From the cell containing the given text, extract its center point as [x, y] coordinate. 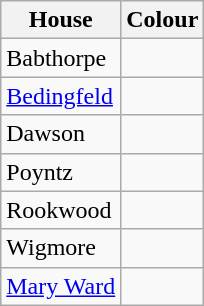
Mary Ward [61, 286]
House [61, 20]
Rookwood [61, 210]
Poyntz [61, 172]
Babthorpe [61, 58]
Wigmore [61, 248]
Dawson [61, 134]
Bedingfeld [61, 96]
Colour [162, 20]
